Pinpoint the cell where the given text exists, returning its (x, y) midpoint coordinate. 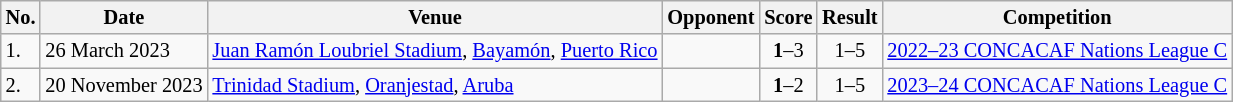
Date (124, 17)
No. (21, 17)
20 November 2023 (124, 85)
Trinidad Stadium, Oranjestad, Aruba (436, 85)
2023–24 CONCACAF Nations League C (1057, 85)
1. (21, 51)
Juan Ramón Loubriel Stadium, Bayamón, Puerto Rico (436, 51)
Venue (436, 17)
Competition (1057, 17)
1–3 (788, 51)
26 March 2023 (124, 51)
1–2 (788, 85)
2. (21, 85)
2022–23 CONCACAF Nations League C (1057, 51)
Score (788, 17)
Opponent (710, 17)
Result (850, 17)
